Return (X, Y) of the center of cell containing provided text 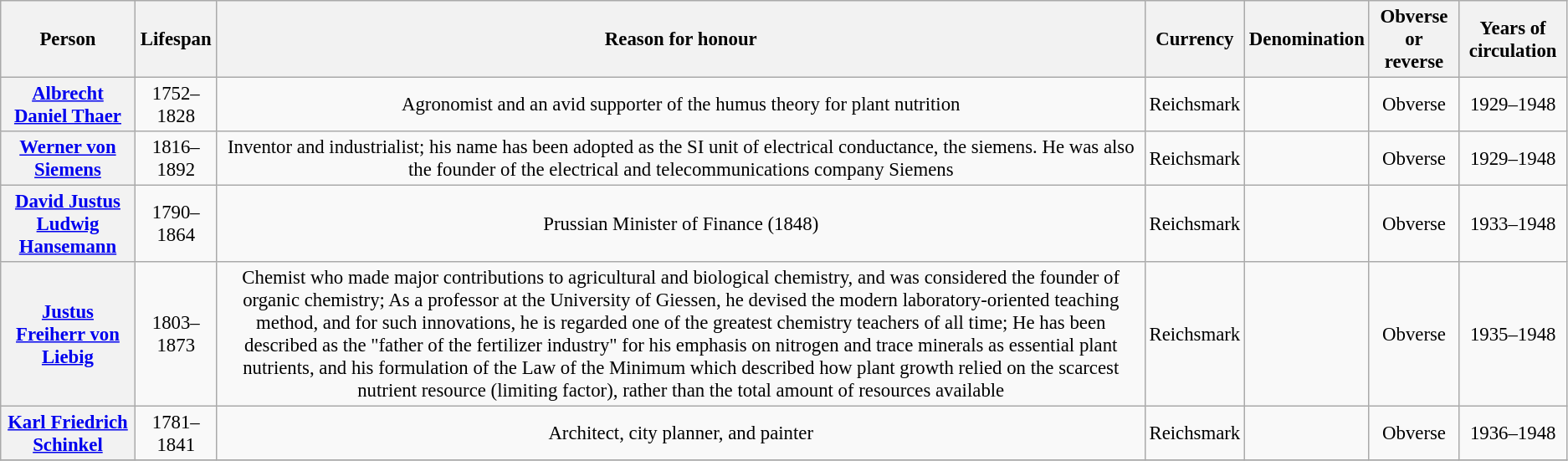
Obverse or reverse (1414, 39)
1816–1892 (176, 159)
1790–1864 (176, 224)
Lifespan (176, 39)
1936–1948 (1513, 433)
David Justus Ludwig Hansemann (68, 224)
Person (68, 39)
1803–1873 (176, 335)
Werner von Siemens (68, 159)
Reason for honour (681, 39)
Currency (1195, 39)
1933–1948 (1513, 224)
1781–1841 (176, 433)
1752–1828 (176, 105)
Denomination (1307, 39)
Justus Freiherr von Liebig (68, 335)
Architect, city planner, and painter (681, 433)
1935–1948 (1513, 335)
Agronomist and an avid supporter of the humus theory for plant nutrition (681, 105)
Karl Friedrich Schinkel (68, 433)
Albrecht Daniel Thaer (68, 105)
Years of circulation (1513, 39)
Prussian Minister of Finance (1848) (681, 224)
